Extract the [x, y] coordinate from the center of the cell holding the provided text.  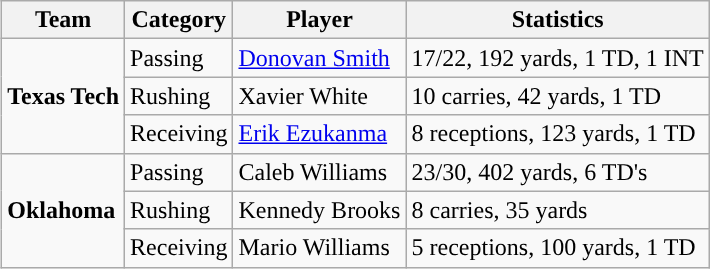
Donovan Smith [320, 58]
Xavier White [320, 96]
Statistics [558, 20]
Erik Ezukanma [320, 134]
8 receptions, 123 yards, 1 TD [558, 134]
Texas Tech [64, 96]
Caleb Williams [320, 172]
Team [64, 20]
Kennedy Brooks [320, 210]
17/22, 192 yards, 1 TD, 1 INT [558, 58]
Category [179, 20]
10 carries, 42 yards, 1 TD [558, 96]
Mario Williams [320, 248]
8 carries, 35 yards [558, 210]
23/30, 402 yards, 6 TD's [558, 172]
Player [320, 20]
5 receptions, 100 yards, 1 TD [558, 248]
Oklahoma [64, 210]
